Determine the [X, Y] coordinate at the center of the cell enclosing the given text.  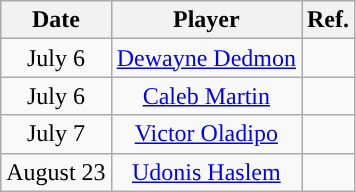
Date [56, 20]
Caleb Martin [206, 96]
Player [206, 20]
Ref. [328, 20]
July 7 [56, 134]
August 23 [56, 172]
Dewayne Dedmon [206, 58]
Victor Oladipo [206, 134]
Udonis Haslem [206, 172]
